Provide the (x, y) coordinate of the cell's center where the given text is located.  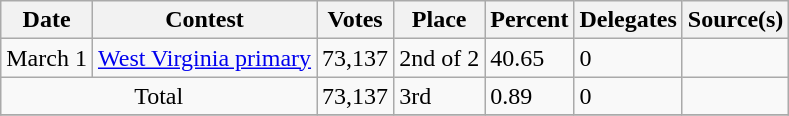
Source(s) (736, 20)
3rd (440, 96)
Delegates (628, 20)
Place (440, 20)
2nd of 2 (440, 58)
Contest (204, 20)
Date (47, 20)
0.89 (530, 96)
West Virginia primary (204, 58)
Percent (530, 20)
March 1 (47, 58)
40.65 (530, 58)
Total (159, 96)
Votes (356, 20)
